Determine the [X, Y] coordinate at the center of the cell enclosing the given text.  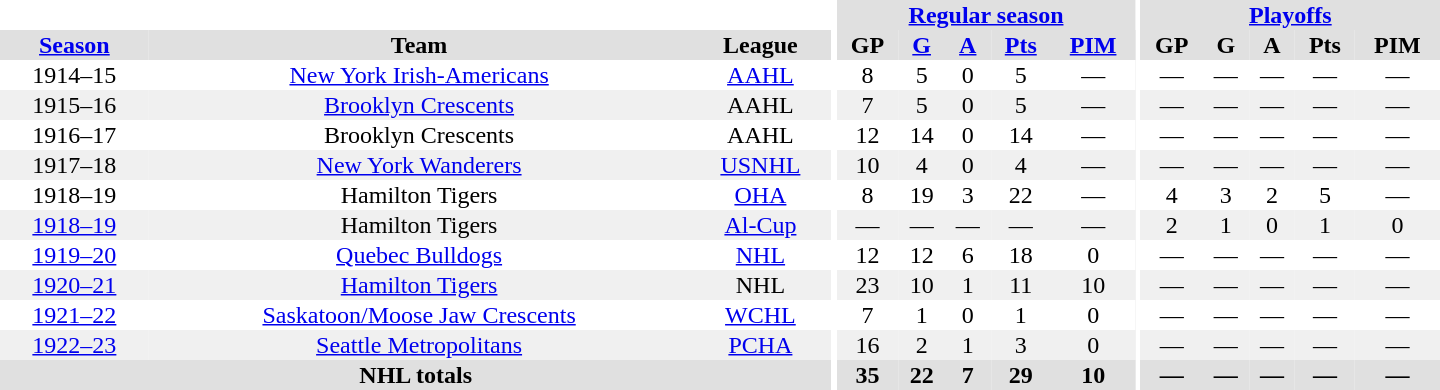
1915–16 [74, 105]
19 [922, 195]
1920–21 [74, 285]
Saskatoon/Moose Jaw Crescents [420, 315]
1917–18 [74, 165]
1921–22 [74, 315]
1916–17 [74, 135]
1919–20 [74, 255]
1922–23 [74, 345]
18 [1021, 255]
Season [74, 45]
Playoffs [1290, 15]
1914–15 [74, 75]
Al-Cup [760, 225]
NHL totals [416, 375]
Regular season [986, 15]
League [760, 45]
35 [867, 375]
PCHA [760, 345]
WCHL [760, 315]
6 [968, 255]
New York Irish-Americans [420, 75]
New York Wanderers [420, 165]
OHA [760, 195]
29 [1021, 375]
USNHL [760, 165]
Seattle Metropolitans [420, 345]
Team [420, 45]
23 [867, 285]
Quebec Bulldogs [420, 255]
11 [1021, 285]
16 [867, 345]
